Scan for the cell matching the given text and deliver its [X, Y] coordinate at center. 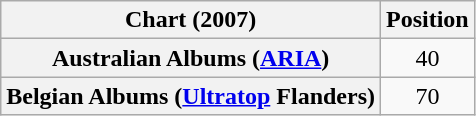
Position [428, 20]
70 [428, 96]
40 [428, 58]
Chart (2007) [191, 20]
Australian Albums (ARIA) [191, 58]
Belgian Albums (Ultratop Flanders) [191, 96]
